Provide the (X, Y) coordinate of the cell's center where the given text is located.  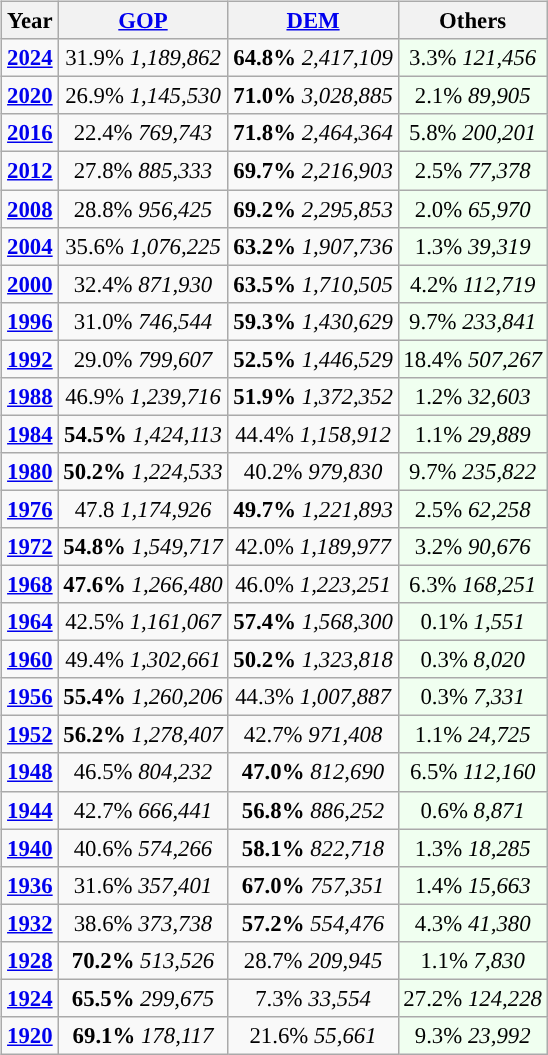
69.2% 2,295,853 (313, 209)
1960 (30, 660)
0.1% 1,551 (472, 622)
70.2% 513,526 (143, 960)
1.2% 32,603 (472, 396)
2016 (30, 133)
3.3% 121,456 (472, 58)
2.1% 89,905 (472, 96)
6.3% 168,251 (472, 584)
49.7% 1,221,893 (313, 509)
51.9% 1,372,352 (313, 396)
42.7% 666,441 (143, 810)
71.8% 2,464,364 (313, 133)
1928 (30, 960)
31.0% 746,544 (143, 321)
46.5% 804,232 (143, 772)
54.5% 1,424,113 (143, 434)
6.5% 112,160 (472, 772)
31.9% 1,189,862 (143, 58)
1976 (30, 509)
44.3% 1,007,887 (313, 697)
1936 (30, 885)
47.8 1,174,926 (143, 509)
1984 (30, 434)
69.1% 178,117 (143, 1036)
1.3% 39,319 (472, 246)
9.7% 235,822 (472, 472)
58.1% 822,718 (313, 848)
1964 (30, 622)
1956 (30, 697)
50.2% 1,224,533 (143, 472)
1988 (30, 396)
63.5% 1,710,505 (313, 284)
Year (30, 21)
69.7% 2,216,903 (313, 171)
27.8% 885,333 (143, 171)
1952 (30, 735)
1932 (30, 923)
46.0% 1,223,251 (313, 584)
46.9% 1,239,716 (143, 396)
27.2% 124,228 (472, 998)
2.5% 77,378 (472, 171)
21.6% 55,661 (313, 1036)
GOP (143, 21)
67.0% 757,351 (313, 885)
2020 (30, 96)
47.6% 1,266,480 (143, 584)
49.4% 1,302,661 (143, 660)
40.6% 574,266 (143, 848)
Others (472, 21)
3.2% 90,676 (472, 547)
18.4% 507,267 (472, 359)
2024 (30, 58)
1996 (30, 321)
28.7% 209,945 (313, 960)
65.5% 299,675 (143, 998)
57.4% 1,568,300 (313, 622)
1.1% 24,725 (472, 735)
1.3% 18,285 (472, 848)
1940 (30, 848)
1980 (30, 472)
50.2% 1,323,818 (313, 660)
4.3% 41,380 (472, 923)
59.3% 1,430,629 (313, 321)
55.4% 1,260,206 (143, 697)
2000 (30, 284)
1920 (30, 1036)
26.9% 1,145,530 (143, 96)
1.1% 29,889 (472, 434)
71.0% 3,028,885 (313, 96)
40.2% 979,830 (313, 472)
38.6% 373,738 (143, 923)
1992 (30, 359)
1972 (30, 547)
2.0% 65,970 (472, 209)
42.7% 971,408 (313, 735)
2004 (30, 246)
28.8% 956,425 (143, 209)
42.5% 1,161,067 (143, 622)
1968 (30, 584)
1948 (30, 772)
31.6% 357,401 (143, 885)
63.2% 1,907,736 (313, 246)
54.8% 1,549,717 (143, 547)
2012 (30, 171)
1.4% 15,663 (472, 885)
0.6% 8,871 (472, 810)
1924 (30, 998)
42.0% 1,189,977 (313, 547)
32.4% 871,930 (143, 284)
5.8% 200,201 (472, 133)
0.3% 8,020 (472, 660)
2.5% 62,258 (472, 509)
1944 (30, 810)
9.7% 233,841 (472, 321)
52.5% 1,446,529 (313, 359)
DEM (313, 21)
29.0% 799,607 (143, 359)
56.8% 886,252 (313, 810)
7.3% 33,554 (313, 998)
47.0% 812,690 (313, 772)
0.3% 7,331 (472, 697)
1.1% 7,830 (472, 960)
9.3% 23,992 (472, 1036)
4.2% 112,719 (472, 284)
22.4% 769,743 (143, 133)
56.2% 1,278,407 (143, 735)
44.4% 1,158,912 (313, 434)
35.6% 1,076,225 (143, 246)
57.2% 554,476 (313, 923)
2008 (30, 209)
64.8% 2,417,109 (313, 58)
